Return the (x, y) coordinate for the center point of the cell that contains the specified text.  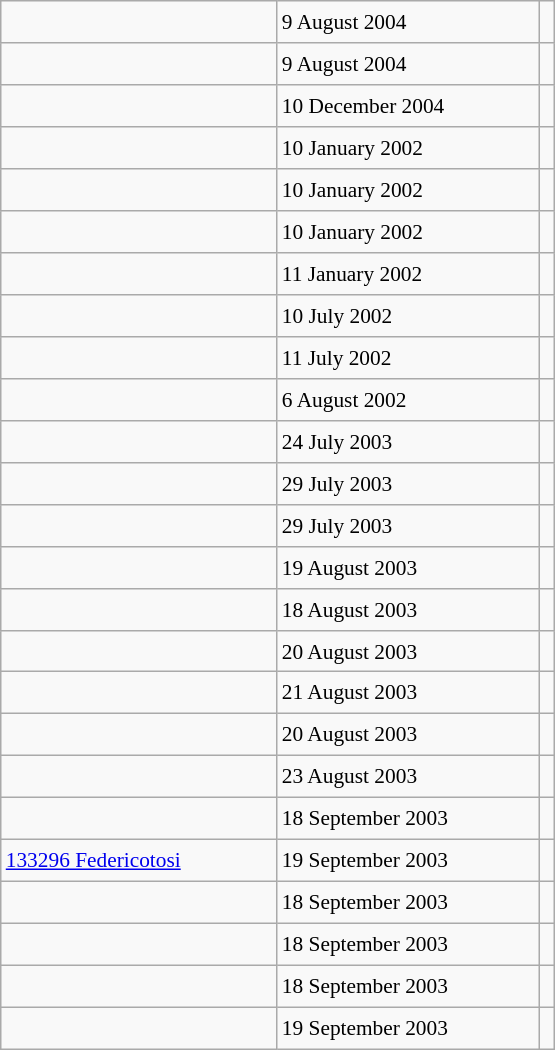
133296 Federicotosi (139, 861)
24 July 2003 (408, 441)
10 July 2002 (408, 316)
6 August 2002 (408, 399)
10 December 2004 (408, 106)
11 July 2002 (408, 358)
18 August 2003 (408, 609)
21 August 2003 (408, 693)
11 January 2002 (408, 274)
23 August 2003 (408, 777)
19 August 2003 (408, 567)
